Output the [x, y] coordinate of the center of the cell containing the given text.  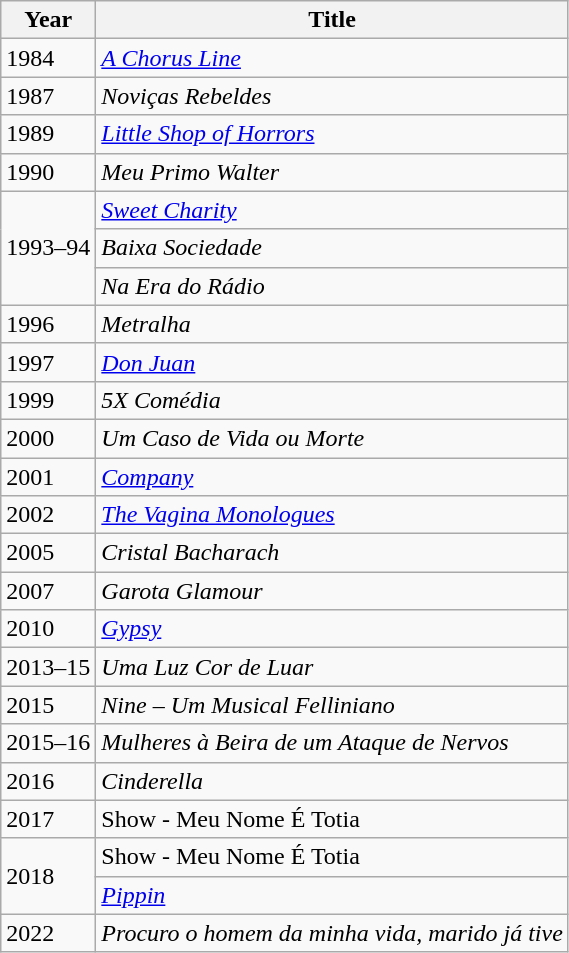
Meu Primo Walter [332, 172]
Little Shop of Horrors [332, 134]
2005 [48, 553]
2017 [48, 819]
2000 [48, 438]
Uma Luz Cor de Luar [332, 667]
Baixa Sociedade [332, 248]
Cinderella [332, 781]
Year [48, 20]
Sweet Charity [332, 210]
1987 [48, 96]
2022 [48, 933]
1997 [48, 362]
Na Era do Rádio [332, 286]
5X Comédia [332, 400]
2002 [48, 515]
2001 [48, 477]
1996 [48, 324]
Nine – Um Musical Felliniano [332, 705]
1984 [48, 58]
Garota Glamour [332, 591]
2018 [48, 876]
Gypsy [332, 629]
Title [332, 20]
Cristal Bacharach [332, 553]
2015 [48, 705]
A Chorus Line [332, 58]
2015–16 [48, 743]
1989 [48, 134]
Metralha [332, 324]
2013–15 [48, 667]
Don Juan [332, 362]
Noviças Rebeldes [332, 96]
1993–94 [48, 248]
2007 [48, 591]
Mulheres à Beira de um Ataque de Nervos [332, 743]
Pippin [332, 895]
2016 [48, 781]
2010 [48, 629]
1999 [48, 400]
The Vagina Monologues [332, 515]
Procuro o homem da minha vida, marido já tive [332, 933]
Company [332, 477]
1990 [48, 172]
Um Caso de Vida ou Morte [332, 438]
